Locate the cell with the specified text and output its (X, Y) center coordinate. 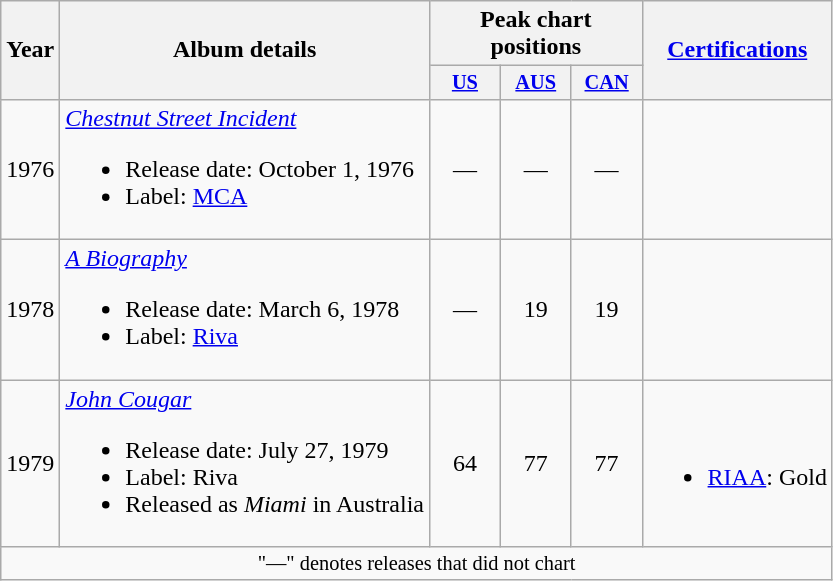
US (464, 83)
Peak chart positions (536, 34)
RIAA: Gold (737, 464)
Certifications (737, 50)
Album details (245, 50)
1976 (30, 169)
AUS (536, 83)
John CougarRelease date: July 27, 1979Label: RivaReleased as Miami in Australia (245, 464)
64 (464, 464)
"—" denotes releases that did not chart (417, 564)
Year (30, 50)
Chestnut Street IncidentRelease date: October 1, 1976Label: MCA (245, 169)
CAN (606, 83)
A BiographyRelease date: March 6, 1978Label: Riva (245, 310)
1979 (30, 464)
1978 (30, 310)
